Find where the given text appears and provide that cell's center as (X, Y) coordinate. 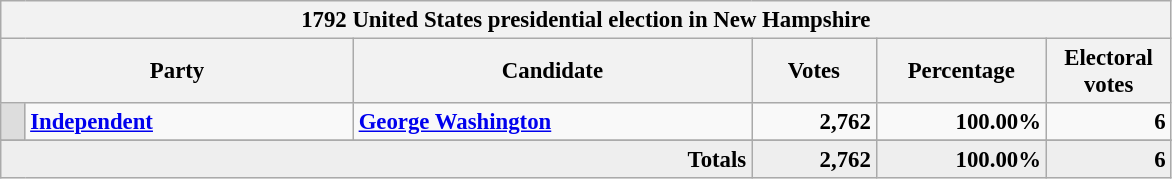
Votes (814, 72)
Independent (189, 122)
George Washington (552, 122)
Percentage (961, 72)
1792 United States presidential election in New Hampshire (586, 20)
Candidate (552, 72)
Totals (376, 160)
Party (178, 72)
Electoral votes (1108, 72)
